Find where the given text appears and provide that cell's center as [x, y] coordinate. 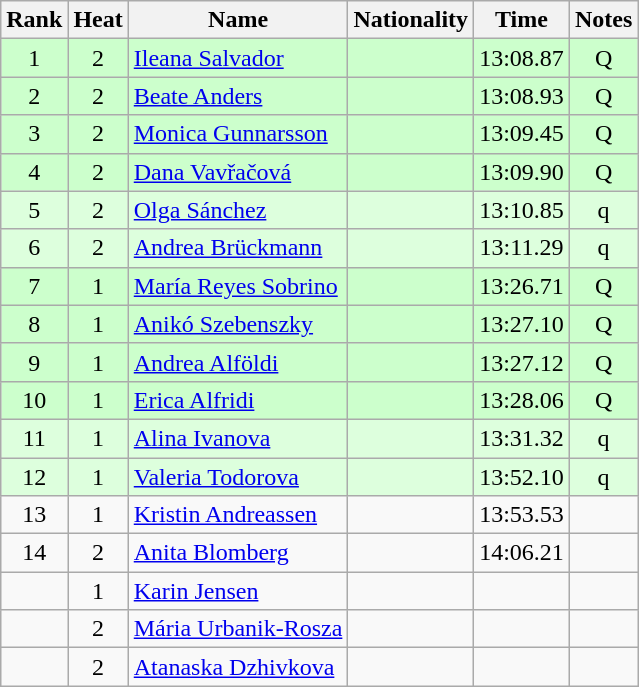
Erica Alfridi [238, 400]
Andrea Alföldi [238, 362]
María Reyes Sobrino [238, 286]
Name [238, 20]
Anita Blomberg [238, 553]
Atanaska Dzhivkova [238, 667]
13:08.93 [522, 96]
Time [522, 20]
13:26.71 [522, 286]
Beate Anders [238, 96]
Andrea Brückmann [238, 248]
9 [34, 362]
14:06.21 [522, 553]
8 [34, 324]
5 [34, 210]
3 [34, 134]
13:53.53 [522, 515]
13:11.29 [522, 248]
13:27.10 [522, 324]
Mária Urbanik-Rosza [238, 629]
11 [34, 438]
Nationality [411, 20]
13:28.06 [522, 400]
10 [34, 400]
13:31.32 [522, 438]
13:09.45 [522, 134]
Valeria Todorova [238, 477]
7 [34, 286]
Heat [98, 20]
Olga Sánchez [238, 210]
Anikó Szebenszky [238, 324]
Monica Gunnarsson [238, 134]
Rank [34, 20]
14 [34, 553]
13:08.87 [522, 58]
Ileana Salvador [238, 58]
13:52.10 [522, 477]
Alina Ivanova [238, 438]
Kristin Andreassen [238, 515]
Karin Jensen [238, 591]
13:09.90 [522, 172]
Notes [603, 20]
13 [34, 515]
13:10.85 [522, 210]
6 [34, 248]
13:27.12 [522, 362]
Dana Vavřačová [238, 172]
12 [34, 477]
4 [34, 172]
